Pinpoint the cell where the given text exists, returning its (X, Y) midpoint coordinate. 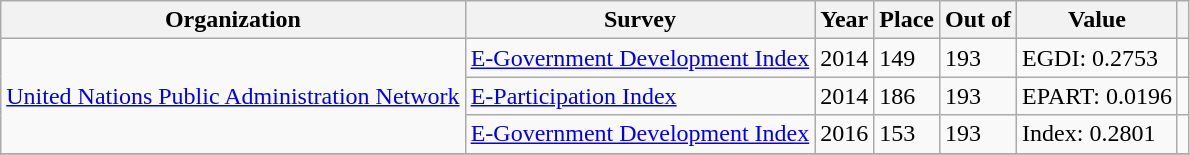
E-Participation Index (640, 96)
2016 (844, 134)
EGDI: 0.2753 (1098, 58)
Index: 0.2801 (1098, 134)
Survey (640, 20)
186 (907, 96)
Out of (978, 20)
Year (844, 20)
149 (907, 58)
153 (907, 134)
United Nations Public Administration Network (233, 96)
Value (1098, 20)
Organization (233, 20)
Place (907, 20)
EPART: 0.0196 (1098, 96)
